Return [x, y] of the center of cell containing provided text 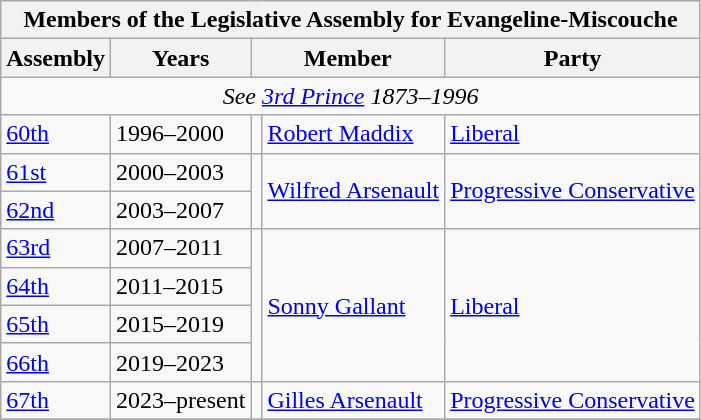
2011–2015 [180, 286]
Member [348, 58]
Wilfred Arsenault [354, 191]
1996–2000 [180, 134]
61st [56, 172]
67th [56, 400]
62nd [56, 210]
Assembly [56, 58]
60th [56, 134]
See 3rd Prince 1873–1996 [351, 96]
2023–present [180, 400]
Party [573, 58]
Robert Maddix [354, 134]
2019–2023 [180, 362]
64th [56, 286]
Years [180, 58]
Members of the Legislative Assembly for Evangeline-Miscouche [351, 20]
63rd [56, 248]
2000–2003 [180, 172]
2003–2007 [180, 210]
66th [56, 362]
Sonny Gallant [354, 305]
2007–2011 [180, 248]
65th [56, 324]
Gilles Arsenault [354, 400]
2015–2019 [180, 324]
